From the cell containing the given text, extract its center point as [X, Y] coordinate. 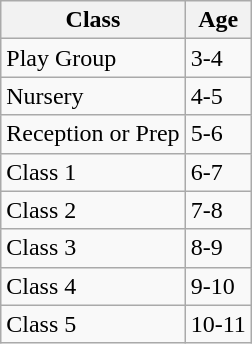
Class 2 [93, 210]
3-4 [218, 58]
Play Group [93, 58]
9-10 [218, 286]
Class 5 [93, 324]
Class 3 [93, 248]
Age [218, 20]
Class 4 [93, 286]
7-8 [218, 210]
4-5 [218, 96]
Class [93, 20]
8-9 [218, 248]
Nursery [93, 96]
Reception or Prep [93, 134]
6-7 [218, 172]
10-11 [218, 324]
Class 1 [93, 172]
5-6 [218, 134]
